Scan for the cell matching the given text and deliver its [X, Y] coordinate at center. 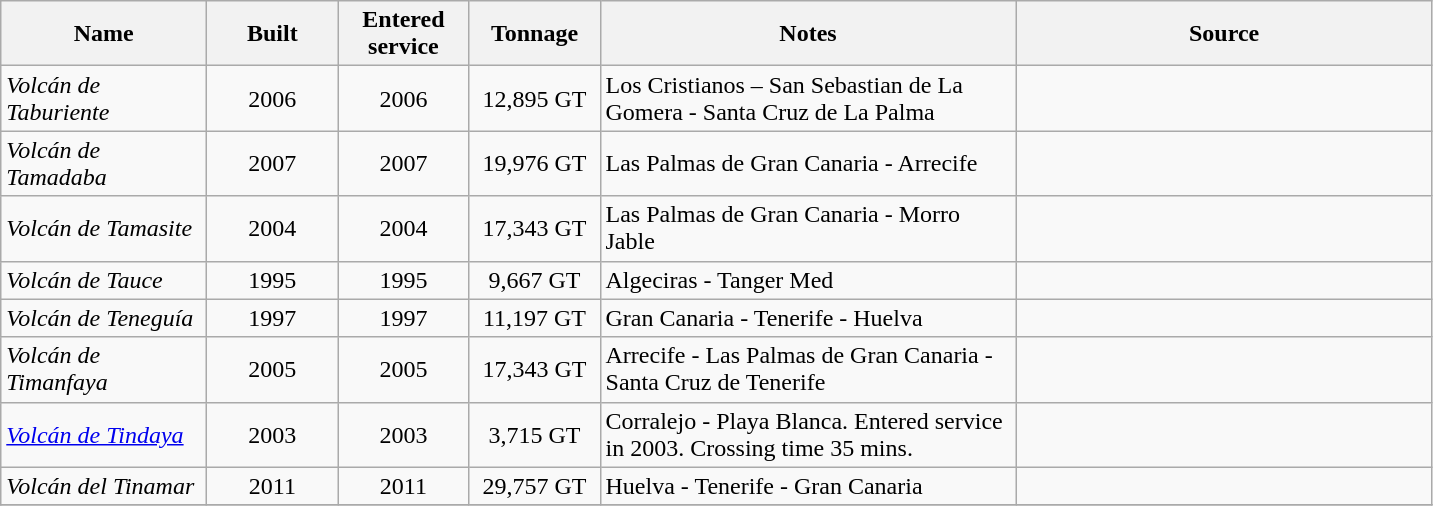
Las Palmas de Gran Canaria - Morro Jable [808, 228]
Volcán de Tamasite [104, 228]
Source [1224, 34]
29,757 GT [534, 486]
Tonnage [534, 34]
Volcán de Teneguía [104, 318]
Volcán de Tauce [104, 280]
Volcán de Tindaya [104, 434]
Arrecife - Las Palmas de Gran Canaria - Santa Cruz de Tenerife [808, 370]
Built [272, 34]
Name [104, 34]
9,667 GT [534, 280]
3,715 GT [534, 434]
Volcán de Tamadaba [104, 164]
Las Palmas de Gran Canaria - Arrecife [808, 164]
Volcán de Timanfaya [104, 370]
Algeciras - Tanger Med [808, 280]
19,976 GT [534, 164]
Volcán del Tinamar [104, 486]
Corralejo - Playa Blanca. Entered service in 2003. Crossing time 35 mins. [808, 434]
12,895 GT [534, 98]
11,197 GT [534, 318]
Entered service [404, 34]
Los Cristianos – San Sebastian de La Gomera - Santa Cruz de La Palma [808, 98]
Gran Canaria - Tenerife - Huelva [808, 318]
Notes [808, 34]
Volcán de Taburiente [104, 98]
Huelva - Tenerife - Gran Canaria [808, 486]
